For the text-containing cell, return its midpoint in (X, Y) coordinate format. 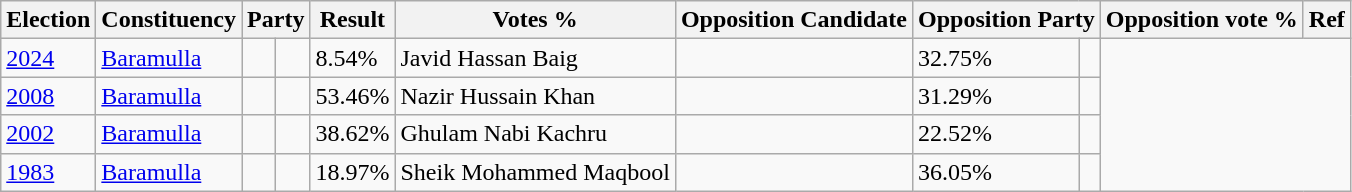
Nazir Hussain Khan (535, 96)
Ghulam Nabi Kachru (535, 134)
Party (276, 20)
31.29% (995, 96)
Opposition Candidate (794, 20)
22.52% (995, 134)
8.54% (352, 58)
38.62% (352, 134)
36.05% (995, 172)
18.97% (352, 172)
Constituency (169, 20)
Election (48, 20)
Opposition vote % (1202, 20)
2024 (48, 58)
2002 (48, 134)
Result (352, 20)
Votes % (535, 20)
2008 (48, 96)
Sheik Mohammed Maqbool (535, 172)
32.75% (995, 58)
Ref (1326, 20)
1983 (48, 172)
Javid Hassan Baig (535, 58)
Opposition Party (1006, 20)
53.46% (352, 96)
